Capture the cell that displays the provided text and extract its [x, y] central coordinate. 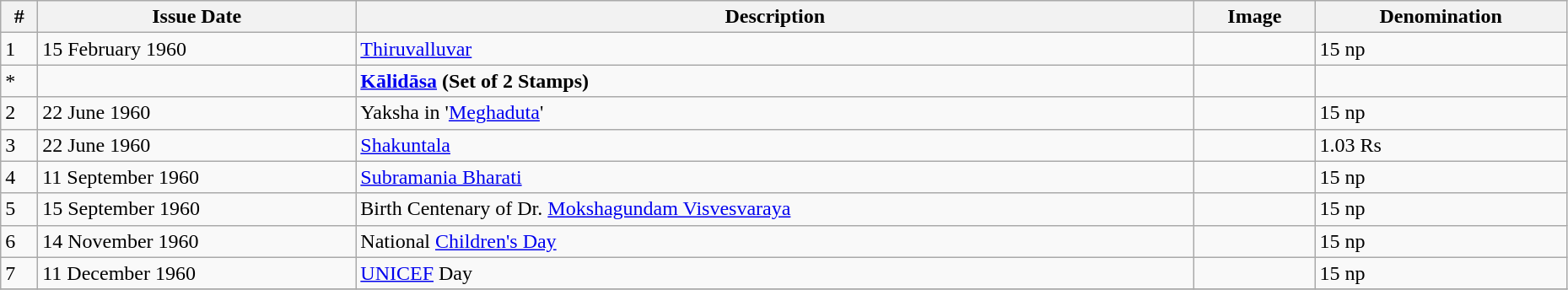
4 [19, 177]
Denomination [1441, 17]
# [19, 17]
3 [19, 145]
Subramania Bharati [775, 177]
Issue Date [197, 17]
15 February 1960 [197, 49]
Description [775, 17]
7 [19, 273]
Shakuntala [775, 145]
UNICEF Day [775, 273]
2 [19, 113]
Kālidāsa (Set of 2 Stamps) [775, 81]
6 [19, 241]
* [19, 81]
Thiruvalluvar [775, 49]
National Children's Day [775, 241]
5 [19, 209]
1 [19, 49]
1.03 Rs [1441, 145]
Birth Centenary of Dr. Mokshagundam Visvesvaraya [775, 209]
11 September 1960 [197, 177]
Yaksha in 'Meghaduta' [775, 113]
14 November 1960 [197, 241]
11 December 1960 [197, 273]
15 September 1960 [197, 209]
Image [1255, 17]
